Extract the (X, Y) coordinate from the center of the cell holding the provided text.  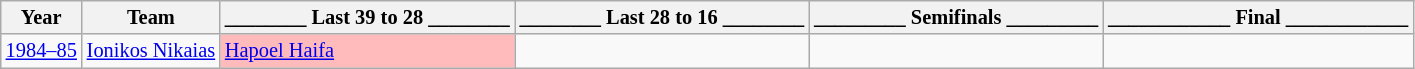
____________ Final ____________ (1258, 17)
Ionikos Nikaias (151, 51)
________ Last 28 to 16 ________ (662, 17)
________ Last 39 to 28 ________ (368, 17)
_________ Semifinals _________ (956, 17)
Year (42, 17)
1984–85 (42, 51)
Team (151, 17)
Hapoel Haifa (368, 51)
